Locate the cell with the specified text and output its [X, Y] center coordinate. 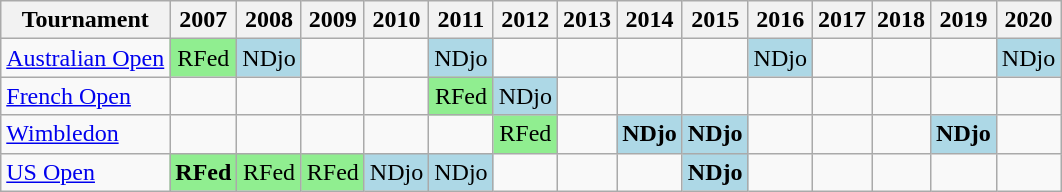
2014 [650, 20]
Tournament [86, 20]
2013 [588, 20]
2011 [461, 20]
2016 [780, 20]
2019 [964, 20]
2015 [715, 20]
2017 [842, 20]
US Open [86, 172]
2020 [1028, 20]
2008 [269, 20]
2012 [525, 20]
2018 [902, 20]
Wimbledon [86, 134]
2009 [332, 20]
French Open [86, 96]
2007 [204, 20]
2010 [396, 20]
Australian Open [86, 58]
